Return the (x, y) coordinate for the center point of the cell that contains the specified text.  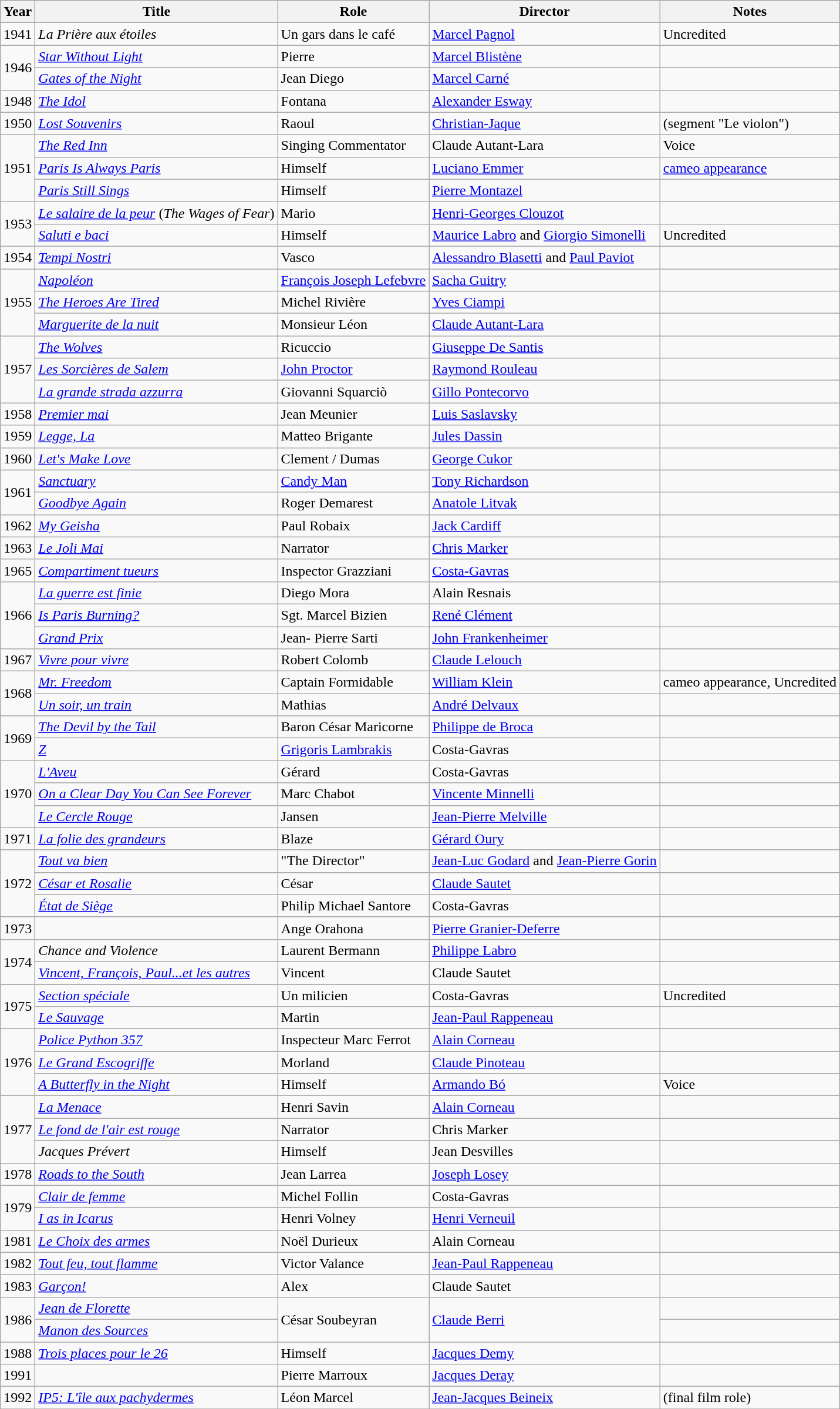
La folie des grandeurs (156, 839)
La Menace (156, 1107)
Inspector Grazziani (353, 570)
Jean Desvilles (545, 1152)
Luciano Emmer (545, 168)
Martin (353, 1018)
Claude Lelouch (545, 660)
Gates of the Night (156, 79)
Jacques Prévert (156, 1152)
Captain Formidable (353, 682)
Paris Is Always Paris (156, 168)
1970 (18, 794)
Jean Larrea (353, 1174)
1992 (18, 1398)
Le Sauvage (156, 1018)
Marcel Pagnol (545, 34)
Director (545, 12)
Jansen (353, 816)
Yves Ciampi (545, 302)
Trois places pour le 26 (156, 1353)
1955 (18, 302)
Les Sorcières de Salem (156, 369)
Gillo Pontecorvo (545, 392)
The Idol (156, 101)
Marc Chabot (353, 794)
Le fond de l'air est rouge (156, 1129)
1961 (18, 492)
Raymond Rouleau (545, 369)
Giuseppe De Santis (545, 347)
Title (156, 12)
Léon Marcel (353, 1398)
1968 (18, 694)
1975 (18, 1007)
On a Clear Day You Can See Forever (156, 794)
Henri Verneuil (545, 1219)
Monsieur Léon (353, 325)
John Proctor (353, 369)
1974 (18, 961)
Michel Follin (353, 1196)
1967 (18, 660)
Jacques Demy (545, 1353)
Grand Prix (156, 637)
Chance and Violence (156, 950)
1977 (18, 1129)
Vasco (353, 257)
État de Siège (156, 906)
1953 (18, 224)
(segment "Le violon") (750, 123)
Marcel Carné (545, 79)
1982 (18, 1263)
Anatole Litvak (545, 503)
1946 (18, 68)
Clair de femme (156, 1196)
Tony Richardson (545, 481)
Tout va bien (156, 861)
Claude Berri (545, 1319)
Christian-Jaque (545, 123)
Jean Diego (353, 79)
Jean-Pierre Melville (545, 816)
Un gars dans le café (353, 34)
Maurice Labro and Giorgio Simonelli (545, 235)
1948 (18, 101)
Legge, La (156, 436)
Raoul (353, 123)
The Red Inn (156, 146)
Le Choix des armes (156, 1241)
Let's Make Love (156, 459)
The Devil by the Tail (156, 727)
Robert Colomb (353, 660)
1960 (18, 459)
Fontana (353, 101)
Ricuccio (353, 347)
1962 (18, 526)
Pierre Marroux (353, 1376)
Section spéciale (156, 996)
Jules Dassin (545, 436)
Blaze (353, 839)
Le Cercle Rouge (156, 816)
Paris Still Sings (156, 190)
The Wolves (156, 347)
1951 (18, 168)
André Delvaux (545, 705)
George Cukor (545, 459)
Vincent (353, 973)
La Prière aux étoiles (156, 34)
1954 (18, 257)
L'Aveu (156, 772)
Jack Cardiff (545, 526)
1983 (18, 1286)
1969 (18, 738)
Morland (353, 1062)
1958 (18, 414)
1988 (18, 1353)
Mr. Freedom (156, 682)
Alessandro Blasetti and Paul Paviot (545, 257)
1965 (18, 570)
Jean Meunier (353, 414)
Is Paris Burning? (156, 615)
Claude Pinoteau (545, 1062)
Philippe Labro (545, 950)
Tout feu, tout flamme (156, 1263)
1941 (18, 34)
François Joseph Lefebvre (353, 280)
Clement / Dumas (353, 459)
Jean-Luc Godard and Jean-Pierre Gorin (545, 861)
Lost Souvenirs (156, 123)
1950 (18, 123)
1963 (18, 548)
Le Grand Escogriffe (156, 1062)
Michel Rivière (353, 302)
Jacques Deray (545, 1376)
1991 (18, 1376)
Pierre (353, 56)
Police Python 357 (156, 1040)
Henri Volney (353, 1219)
1976 (18, 1062)
Un milicien (353, 996)
Vivre pour vivre (156, 660)
Mario (353, 213)
William Klein (545, 682)
Matteo Brigante (353, 436)
1979 (18, 1208)
Manon des Sources (156, 1330)
My Geisha (156, 526)
Henri-Georges Clouzot (545, 213)
Laurent Bermann (353, 950)
Sanctuary (156, 481)
Marcel Blistène (545, 56)
Armando Bó (545, 1085)
cameo appearance, Uncredited (750, 682)
Star Without Light (156, 56)
Roger Demarest (353, 503)
The Heroes Are Tired (156, 302)
A Butterfly in the Night (156, 1085)
Marguerite de la nuit (156, 325)
Roads to the South (156, 1174)
Goodbye Again (156, 503)
Sacha Guitry (545, 280)
Sgt. Marcel Bizien (353, 615)
Singing Commentator (353, 146)
Grigoris Lambrakis (353, 749)
Alex (353, 1286)
César et Rosalie (156, 883)
Joseph Losey (545, 1174)
Philippe de Broca (545, 727)
Premier mai (156, 414)
Giovanni Squarciò (353, 392)
Diego Mora (353, 593)
1981 (18, 1241)
Candy Man (353, 481)
Alexander Esway (545, 101)
La grande strada azzurra (156, 392)
John Frankenheimer (545, 637)
Philip Michael Santore (353, 906)
1959 (18, 436)
Z (156, 749)
Noël Durieux (353, 1241)
Role (353, 12)
Notes (750, 12)
Un soir, un train (156, 705)
Victor Valance (353, 1263)
Jean de Florette (156, 1308)
Baron César Maricorne (353, 727)
Paul Robaix (353, 526)
César (353, 883)
1973 (18, 928)
(final film role) (750, 1398)
"The Director" (353, 861)
Pierre Granier-Deferre (545, 928)
Inspecteur Marc Ferrot (353, 1040)
1978 (18, 1174)
Jean-Jacques Beineix (545, 1398)
Compartiment tueurs (156, 570)
1957 (18, 369)
IP5: L'île aux pachydermes (156, 1398)
César Soubeyran (353, 1319)
Le Joli Mai (156, 548)
Le salaire de la peur (The Wages of Fear) (156, 213)
Henri Savin (353, 1107)
René Clément (545, 615)
Napoléon (156, 280)
Gérard (353, 772)
Vincente Minnelli (545, 794)
Tempi Nostri (156, 257)
Pierre Montazel (545, 190)
Saluti e baci (156, 235)
I as in Icarus (156, 1219)
Year (18, 12)
Gérard Oury (545, 839)
La guerre est finie (156, 593)
1971 (18, 839)
1966 (18, 615)
Vincent, François, Paul...et les autres (156, 973)
Mathias (353, 705)
1986 (18, 1319)
Garçon! (156, 1286)
Jean- Pierre Sarti (353, 637)
cameo appearance (750, 168)
Alain Resnais (545, 593)
Ange Orahona (353, 928)
Luis Saslavsky (545, 414)
1972 (18, 883)
